Capture the cell that displays the provided text and extract its (X, Y) central coordinate. 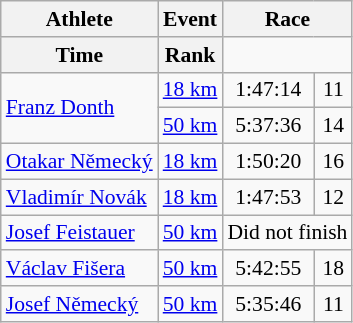
Josef Feistauer (80, 233)
Václav Fišera (80, 269)
5:37:36 (268, 126)
Time (80, 55)
Vladimír Novák (80, 197)
Josef Německý (80, 304)
5:35:46 (268, 304)
Athlete (80, 19)
1:50:20 (268, 162)
14 (333, 126)
Otakar Německý (80, 162)
1:47:14 (268, 90)
Rank (190, 55)
18 (333, 269)
Event (190, 19)
Franz Donth (80, 108)
1:47:53 (268, 197)
Did not finish (287, 233)
Race (287, 19)
12 (333, 197)
16 (333, 162)
5:42:55 (268, 269)
